Detect which cell encompasses the target text, then output its [X, Y] center coordinate. 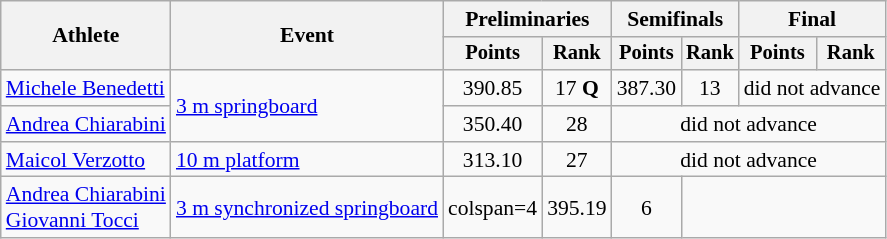
17 Q [576, 88]
3 m springboard [307, 106]
Athlete [86, 36]
390.85 [492, 88]
3 m synchronized springboard [307, 208]
6 [646, 208]
27 [576, 160]
350.40 [492, 124]
313.10 [492, 160]
28 [576, 124]
395.19 [576, 208]
colspan=4 [492, 208]
Maicol Verzotto [86, 160]
Preliminaries [528, 19]
Andrea Chiarabini [86, 124]
10 m platform [307, 160]
Semifinals [676, 19]
Event [307, 36]
13 [710, 88]
Final [812, 19]
Michele Benedetti [86, 88]
387.30 [646, 88]
Andrea ChiarabiniGiovanni Tocci [86, 208]
